Return (X, Y) of the center of cell containing provided text 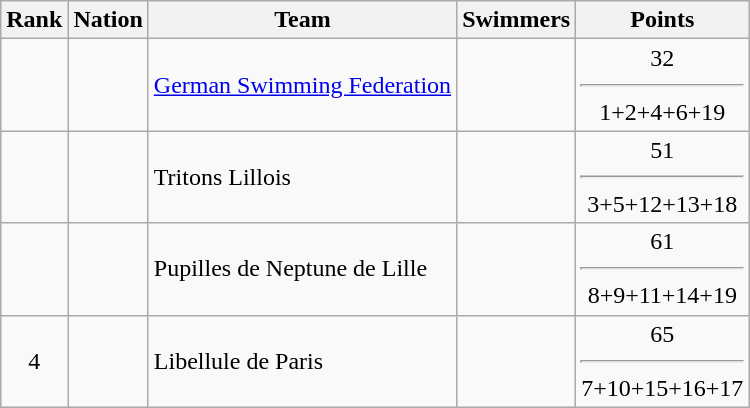
Swimmers (516, 20)
Rank (34, 20)
Pupilles de Neptune de Lille (302, 269)
61 8+9+11+14+19 (662, 269)
65 7+10+15+16+17 (662, 361)
German Swimming Federation (302, 85)
Nation (108, 20)
4 (34, 361)
32 1+2+4+6+19 (662, 85)
Points (662, 20)
Libellule de Paris (302, 361)
Tritons Lillois (302, 177)
Team (302, 20)
51 3+5+12+13+18 (662, 177)
